From the cell containing the given text, extract its center point as (X, Y) coordinate. 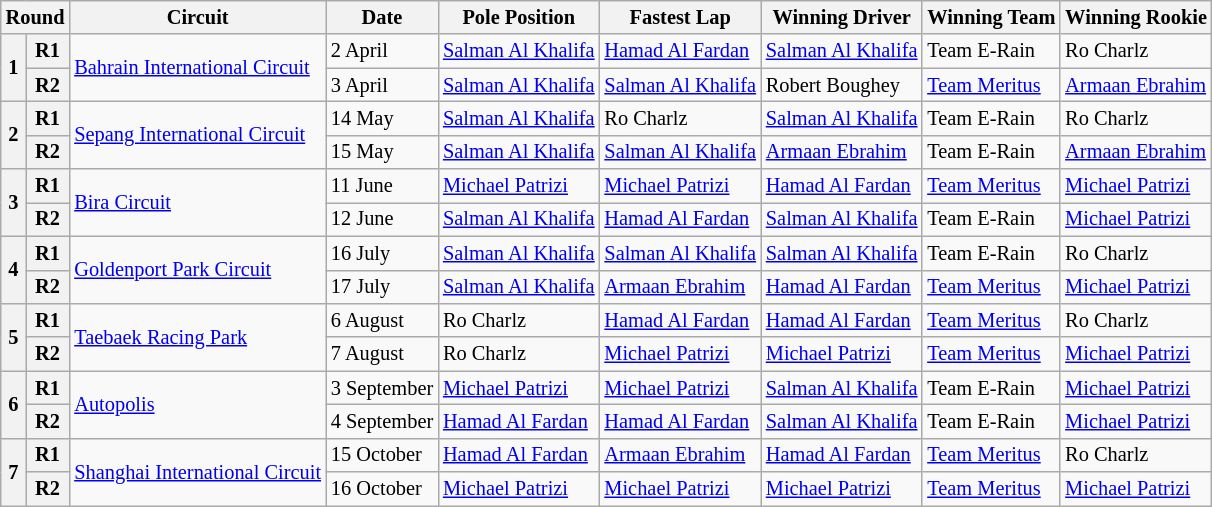
Winning Driver (842, 17)
16 July (382, 253)
2 (14, 134)
17 July (382, 287)
Date (382, 17)
7 August (382, 354)
Round (36, 17)
Fastest Lap (680, 17)
Robert Boughey (842, 85)
15 October (382, 455)
14 May (382, 118)
Sepang International Circuit (198, 134)
1 (14, 68)
Pole Position (518, 17)
Circuit (198, 17)
2 April (382, 51)
Shanghai International Circuit (198, 472)
4 (14, 270)
3 (14, 202)
4 September (382, 421)
Taebaek Racing Park (198, 336)
12 June (382, 219)
Winning Rookie (1136, 17)
Bahrain International Circuit (198, 68)
3 April (382, 85)
Winning Team (991, 17)
5 (14, 336)
6 August (382, 320)
Goldenport Park Circuit (198, 270)
16 October (382, 489)
3 September (382, 388)
11 June (382, 186)
Autopolis (198, 404)
7 (14, 472)
6 (14, 404)
15 May (382, 152)
Bira Circuit (198, 202)
